Return [x, y] of the center of cell containing provided text 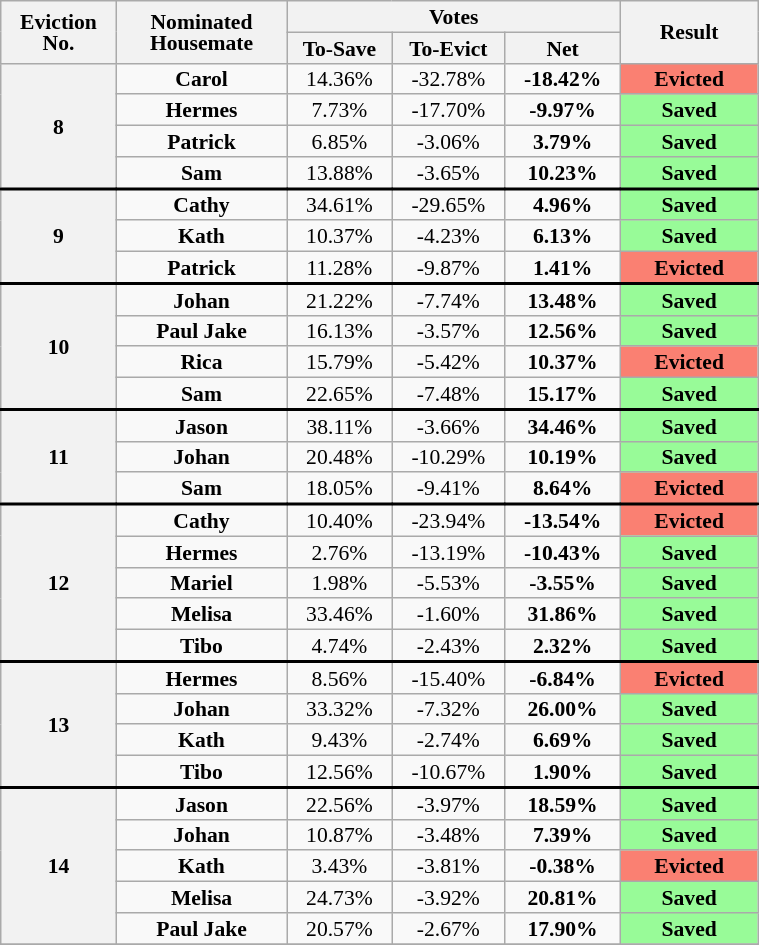
-17.70% [448, 110]
11 [59, 458]
8 [59, 126]
-9.87% [448, 268]
-10.43% [563, 552]
-23.94% [448, 520]
34.46% [563, 426]
-15.40% [448, 678]
11.28% [340, 268]
2.76% [340, 552]
Result [690, 32]
-10.29% [448, 456]
-3.92% [448, 898]
-3.65% [448, 173]
2.32% [563, 646]
17.90% [563, 928]
31.86% [563, 614]
-2.74% [448, 740]
-9.41% [448, 489]
10.40% [340, 520]
-5.53% [448, 582]
10.87% [340, 834]
Net [563, 48]
14 [59, 866]
-3.97% [448, 804]
6.85% [340, 142]
-3.06% [448, 142]
4.96% [563, 205]
33.32% [340, 708]
-0.38% [563, 866]
1.90% [563, 772]
Mariel [202, 582]
9 [59, 236]
3.79% [563, 142]
38.11% [340, 426]
20.81% [563, 898]
-7.48% [448, 394]
-13.19% [448, 552]
20.48% [340, 456]
-7.32% [448, 708]
8.64% [563, 489]
-5.42% [448, 362]
-9.97% [563, 110]
Eviction No. [59, 32]
-1.60% [448, 614]
7.39% [563, 834]
13.88% [340, 173]
Rica [202, 362]
6.13% [563, 236]
33.46% [340, 614]
1.98% [340, 582]
15.17% [563, 394]
-18.42% [563, 78]
-10.67% [448, 772]
22.65% [340, 394]
-2.67% [448, 928]
-3.55% [563, 582]
34.61% [340, 205]
24.73% [340, 898]
20.57% [340, 928]
-4.23% [448, 236]
18.59% [563, 804]
26.00% [563, 708]
-3.66% [448, 426]
-7.74% [448, 300]
-32.78% [448, 78]
To-Evict [448, 48]
13.48% [563, 300]
16.13% [340, 330]
10.19% [563, 456]
12 [59, 582]
10.23% [563, 173]
-3.57% [448, 330]
-6.84% [563, 678]
-13.54% [563, 520]
1.41% [563, 268]
NominatedHousemate [202, 32]
7.73% [340, 110]
-3.48% [448, 834]
15.79% [340, 362]
-2.43% [448, 646]
13 [59, 725]
To-Save [340, 48]
-3.81% [448, 866]
14.36% [340, 78]
9.43% [340, 740]
22.56% [340, 804]
21.22% [340, 300]
4.74% [340, 646]
-29.65% [448, 205]
Carol [202, 78]
3.43% [340, 866]
6.69% [563, 740]
8.56% [340, 678]
Votes [454, 16]
18.05% [340, 489]
10 [59, 347]
